Find where the given text appears and provide that cell's center as (x, y) coordinate. 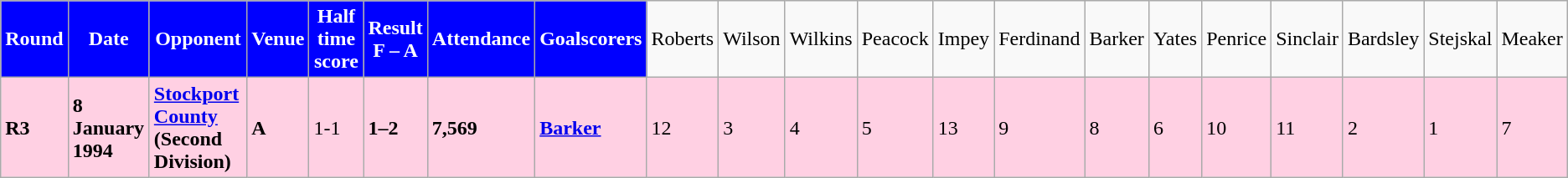
9 (1039, 127)
Venue (278, 39)
ResultF – A (395, 39)
1–2 (395, 127)
Roberts (683, 39)
3 (752, 127)
Goalscorers (591, 39)
8 January 1994 (109, 127)
11 (1308, 127)
10 (1236, 127)
Meaker (1532, 39)
1-1 (337, 127)
Ferdinand (1039, 39)
Date (109, 39)
Peacock (895, 39)
Sinclair (1308, 39)
Wilkins (821, 39)
Yates (1174, 39)
Attendance (481, 39)
5 (895, 127)
13 (963, 127)
7,569 (481, 127)
Impey (963, 39)
7 (1532, 127)
12 (683, 127)
Penrice (1236, 39)
Bardsley (1383, 39)
Round (34, 39)
Stejskal (1461, 39)
2 (1383, 127)
Wilson (752, 39)
A (278, 127)
Stockport County (Second Division) (198, 127)
8 (1117, 127)
R3 (34, 127)
6 (1174, 127)
1 (1461, 127)
Half time score (337, 39)
Opponent (198, 39)
4 (821, 127)
